For the text-containing cell, return its midpoint in (X, Y) coordinate format. 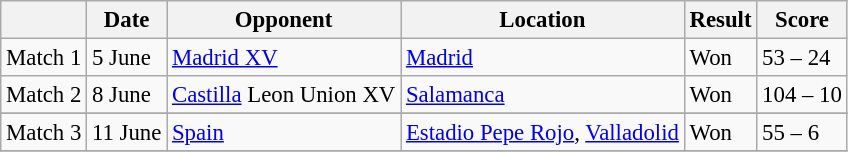
Score (802, 20)
5 June (127, 58)
53 – 24 (802, 58)
Match 1 (44, 58)
11 June (127, 133)
55 – 6 (802, 133)
Madrid XV (284, 58)
Result (720, 20)
Spain (284, 133)
Castilla Leon Union XV (284, 95)
8 June (127, 95)
Match 3 (44, 133)
Salamanca (543, 95)
Opponent (284, 20)
Estadio Pepe Rojo, Valladolid (543, 133)
Match 2 (44, 95)
Madrid (543, 58)
Location (543, 20)
104 – 10 (802, 95)
Date (127, 20)
